Return [x, y] of the center of cell containing provided text 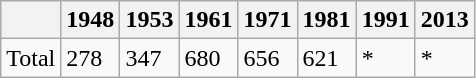
347 [150, 58]
680 [208, 58]
1981 [326, 20]
1991 [386, 20]
278 [90, 58]
1953 [150, 20]
Total [31, 58]
656 [268, 58]
621 [326, 58]
2013 [444, 20]
1948 [90, 20]
1971 [268, 20]
1961 [208, 20]
